Identify which cell holds the provided text, then report its (x, y) central coordinate. 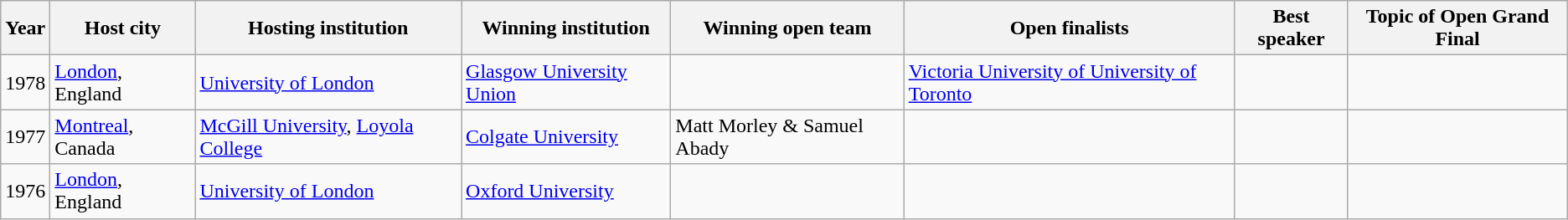
Best speaker (1292, 28)
Topic of Open Grand Final (1457, 28)
Hosting institution (328, 28)
Year (25, 28)
Open finalists (1069, 28)
Victoria University of University of Toronto (1069, 82)
Host city (122, 28)
McGill University, Loyola College (328, 137)
Oxford University (566, 191)
1976 (25, 191)
Winning open team (787, 28)
Montreal, Canada (122, 137)
Colgate University (566, 137)
Matt Morley & Samuel Abady (787, 137)
1978 (25, 82)
Glasgow University Union (566, 82)
Winning institution (566, 28)
1977 (25, 137)
